Locate the cell with the specified text and output its (x, y) center coordinate. 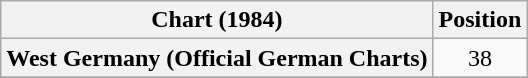
West Germany (Official German Charts) (217, 58)
38 (480, 58)
Chart (1984) (217, 20)
Position (480, 20)
